Pinpoint the cell where the given text exists, returning its [x, y] midpoint coordinate. 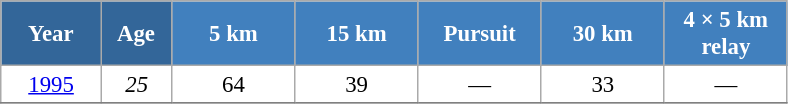
Year [52, 34]
64 [234, 85]
39 [356, 85]
5 km [234, 34]
15 km [356, 34]
30 km [602, 34]
25 [136, 85]
Age [136, 34]
1995 [52, 85]
Pursuit [480, 34]
33 [602, 85]
4 × 5 km relay [726, 34]
